Pinpoint the cell where the given text exists, returning its [X, Y] midpoint coordinate. 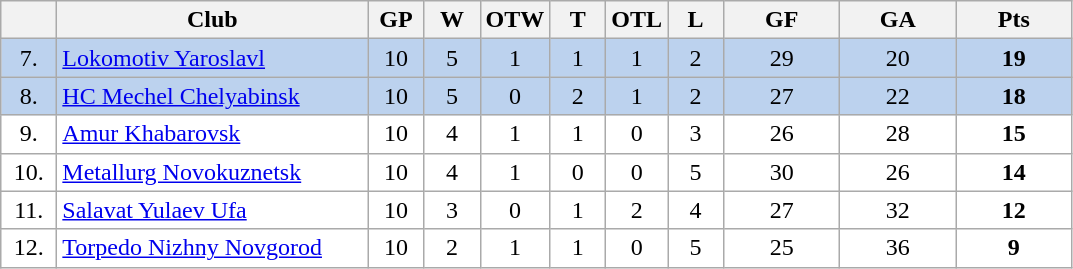
25 [782, 248]
28 [898, 134]
7. [29, 58]
30 [782, 172]
22 [898, 96]
11. [29, 210]
GP [396, 20]
Amur Khabarovsk [212, 134]
29 [782, 58]
32 [898, 210]
9 [1014, 248]
Torpedo Nizhny Novgorod [212, 248]
HC Mechel Chelyabinsk [212, 96]
9. [29, 134]
Salavat Yulaev Ufa [212, 210]
Club [212, 20]
OTW [515, 20]
Pts [1014, 20]
19 [1014, 58]
L [696, 20]
8. [29, 96]
36 [898, 248]
12. [29, 248]
GA [898, 20]
10. [29, 172]
Lokomotiv Yaroslavl [212, 58]
12 [1014, 210]
20 [898, 58]
W [452, 20]
T [578, 20]
OTL [637, 20]
GF [782, 20]
14 [1014, 172]
15 [1014, 134]
Metallurg Novokuznetsk [212, 172]
18 [1014, 96]
